Detect which cell encompasses the target text, then output its (X, Y) center coordinate. 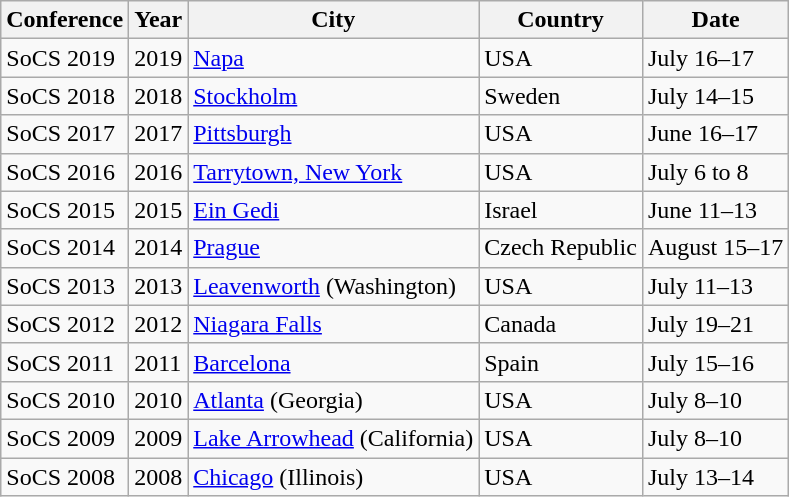
SoCS 2012 (65, 324)
June 16–17 (715, 134)
SoCS 2008 (65, 477)
2008 (158, 477)
SoCS 2019 (65, 58)
Tarrytown, New York (334, 172)
SoCS 2010 (65, 400)
Date (715, 20)
City (334, 20)
Lake Arrowhead (California) (334, 438)
Prague (334, 248)
August 15–17 (715, 248)
July 11–13 (715, 286)
2010 (158, 400)
2018 (158, 96)
SoCS 2011 (65, 362)
Israel (561, 210)
Atlanta (Georgia) (334, 400)
July 13–14 (715, 477)
2015 (158, 210)
2019 (158, 58)
SoCS 2009 (65, 438)
2016 (158, 172)
Czech Republic (561, 248)
SoCS 2014 (65, 248)
SoCS 2013 (65, 286)
Conference (65, 20)
Spain (561, 362)
July 6 to 8 (715, 172)
SoCS 2016 (65, 172)
Ein Gedi (334, 210)
July 19–21 (715, 324)
July 15–16 (715, 362)
SoCS 2015 (65, 210)
SoCS 2018 (65, 96)
Stockholm (334, 96)
Country (561, 20)
2011 (158, 362)
2014 (158, 248)
SoCS 2017 (65, 134)
Niagara Falls (334, 324)
2017 (158, 134)
Napa (334, 58)
2013 (158, 286)
Year (158, 20)
Leavenworth (Washington) (334, 286)
2009 (158, 438)
Canada (561, 324)
July 14–15 (715, 96)
Pittsburgh (334, 134)
Sweden (561, 96)
Barcelona (334, 362)
Chicago (Illinois) (334, 477)
July 16–17 (715, 58)
June 11–13 (715, 210)
2012 (158, 324)
